Scan for the cell matching the given text and deliver its [X, Y] coordinate at center. 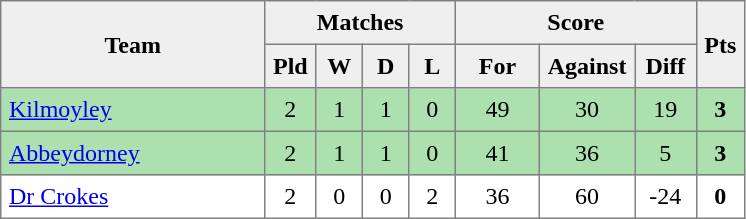
-24 [666, 197]
For [497, 66]
W [339, 66]
49 [497, 110]
D [385, 66]
Abbeydorney [133, 153]
Team [133, 44]
Pts [720, 44]
L [432, 66]
Diff [666, 66]
41 [497, 153]
19 [666, 110]
Against [586, 66]
5 [666, 153]
Score [576, 23]
Dr Crokes [133, 197]
30 [586, 110]
Kilmoyley [133, 110]
Matches [360, 23]
60 [586, 197]
Pld [290, 66]
